Determine the (X, Y) coordinate at the center of the cell enclosing the given text.  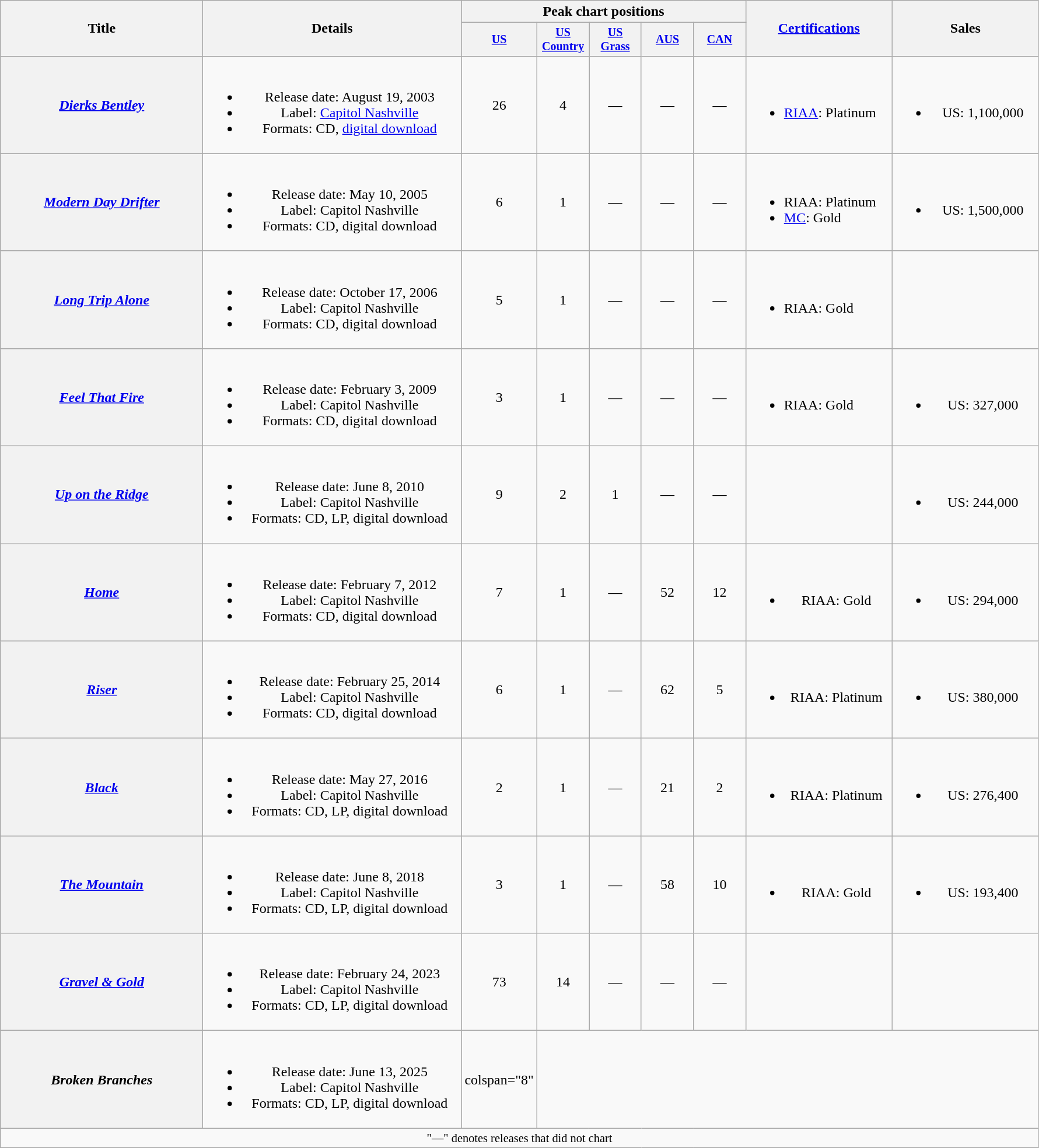
US: 1,100,000 (965, 105)
Riser (102, 689)
Modern Day Drifter (102, 202)
Sales (965, 29)
US: 1,500,000 (965, 202)
Peak chart positions (603, 12)
Release date: February 25, 2014Label: Capitol NashvilleFormats: CD, digital download (333, 689)
Broken Branches (102, 1079)
52 (667, 593)
26 (499, 105)
14 (562, 982)
Release date: June 8, 2018Label: Capitol NashvilleFormats: CD, LP, digital download (333, 884)
CAN (720, 40)
US: 294,000 (965, 593)
"—" denotes releases that did not chart (520, 1138)
Gravel & Gold (102, 982)
7 (499, 593)
Release date: June 8, 2010Label: Capitol NashvilleFormats: CD, LP, digital download (333, 495)
Release date: February 24, 2023Label: Capitol NashvilleFormats: CD, LP, digital download (333, 982)
Feel That Fire (102, 397)
US: 327,000 (965, 397)
Release date: June 13, 2025Label: Capitol NashvilleFormats: CD, LP, digital download (333, 1079)
US (499, 40)
US Grass (615, 40)
Release date: October 17, 2006Label: Capitol NashvilleFormats: CD, digital download (333, 300)
Long Trip Alone (102, 300)
US: 276,400 (965, 787)
9 (499, 495)
US: 380,000 (965, 689)
US: 244,000 (965, 495)
Certifications (819, 29)
AUS (667, 40)
Release date: May 10, 2005Label: Capitol NashvilleFormats: CD, digital download (333, 202)
Up on the Ridge (102, 495)
RIAA: PlatinumMC: Gold (819, 202)
Title (102, 29)
73 (499, 982)
Release date: February 7, 2012Label: Capitol NashvilleFormats: CD, digital download (333, 593)
Details (333, 29)
US: 193,400 (965, 884)
US Country (562, 40)
4 (562, 105)
62 (667, 689)
Home (102, 593)
colspan="8" (499, 1079)
Release date: August 19, 2003Label: Capitol NashvilleFormats: CD, digital download (333, 105)
12 (720, 593)
58 (667, 884)
21 (667, 787)
Release date: May 27, 2016Label: Capitol NashvilleFormats: CD, LP, digital download (333, 787)
The Mountain (102, 884)
Black (102, 787)
Dierks Bentley (102, 105)
10 (720, 884)
Release date: February 3, 2009Label: Capitol NashvilleFormats: CD, digital download (333, 397)
